Search for the cell housing the specified text and yield its [X, Y] center coordinate. 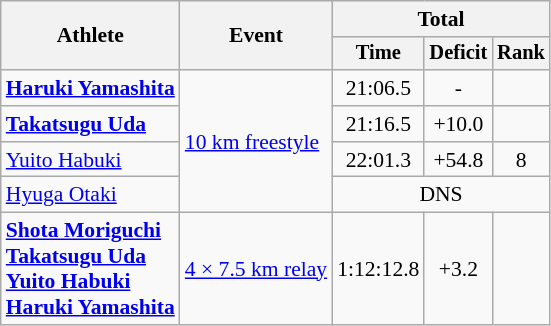
10 km freestyle [256, 141]
Rank [521, 54]
Hyuga Otaki [90, 195]
- [458, 88]
Deficit [458, 54]
Total [441, 19]
Event [256, 36]
Shota MoriguchiTakatsugu UdaYuito HabukiHaruki Yamashita [90, 269]
+54.8 [458, 160]
22:01.3 [378, 160]
+10.0 [458, 124]
21:16.5 [378, 124]
4 × 7.5 km relay [256, 269]
8 [521, 160]
1:12:12.8 [378, 269]
21:06.5 [378, 88]
Athlete [90, 36]
Takatsugu Uda [90, 124]
Time [378, 54]
Haruki Yamashita [90, 88]
DNS [441, 195]
+3.2 [458, 269]
Yuito Habuki [90, 160]
